For the text-containing cell, return its midpoint in (x, y) coordinate format. 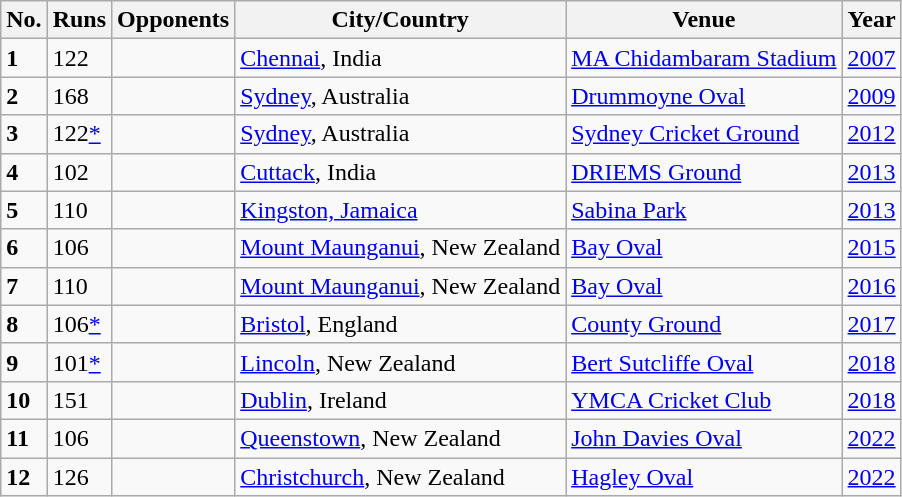
1 (24, 58)
YMCA Cricket Club (704, 400)
Runs (79, 20)
Kingston, Jamaica (400, 210)
Drummoyne Oval (704, 96)
Dublin, Ireland (400, 400)
2009 (872, 96)
7 (24, 286)
126 (79, 477)
106* (79, 324)
2 (24, 96)
101* (79, 362)
Christchurch, New Zealand (400, 477)
Bristol, England (400, 324)
3 (24, 134)
Venue (704, 20)
City/Country (400, 20)
8 (24, 324)
12 (24, 477)
2012 (872, 134)
2015 (872, 248)
4 (24, 172)
MA Chidambaram Stadium (704, 58)
168 (79, 96)
Cuttack, India (400, 172)
151 (79, 400)
9 (24, 362)
Sydney Cricket Ground (704, 134)
No. (24, 20)
Queenstown, New Zealand (400, 438)
2016 (872, 286)
102 (79, 172)
122 (79, 58)
Chennai, India (400, 58)
122* (79, 134)
John Davies Oval (704, 438)
Sabina Park (704, 210)
10 (24, 400)
6 (24, 248)
Hagley Oval (704, 477)
Bert Sutcliffe Oval (704, 362)
11 (24, 438)
DRIEMS Ground (704, 172)
Opponents (174, 20)
2017 (872, 324)
Year (872, 20)
2007 (872, 58)
County Ground (704, 324)
5 (24, 210)
Lincoln, New Zealand (400, 362)
